Return [X, Y] of the center of cell containing provided text 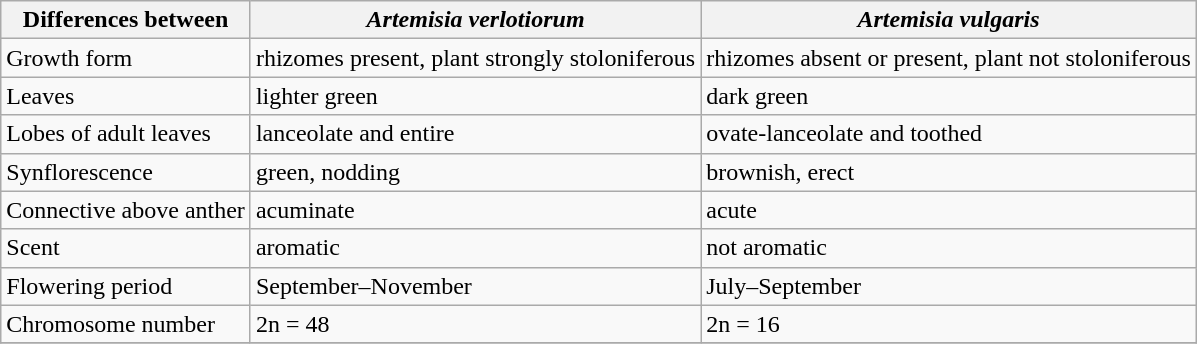
2n = 48 [475, 324]
Leaves [126, 96]
Artemisia verlotiorum [475, 20]
2n = 16 [949, 324]
rhizomes absent or present, plant not stoloniferous [949, 58]
not aromatic [949, 248]
Differences between [126, 20]
July–September [949, 286]
lanceolate and entire [475, 134]
green, nodding [475, 172]
Connective above anther [126, 210]
Growth form [126, 58]
Chromosome number [126, 324]
brownish, erect [949, 172]
September–November [475, 286]
aromatic [475, 248]
dark green [949, 96]
Scent [126, 248]
ovate-lanceolate and toothed [949, 134]
acute [949, 210]
Flowering period [126, 286]
lighter green [475, 96]
Lobes of adult leaves [126, 134]
Artemisia vulgaris [949, 20]
rhizomes present, plant strongly stoloniferous [475, 58]
Synflorescence [126, 172]
acuminate [475, 210]
